For the text-containing cell, return its midpoint in [X, Y] coordinate format. 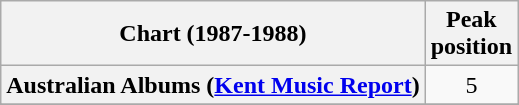
Peakposition [471, 34]
5 [471, 85]
Chart (1987-1988) [213, 34]
Australian Albums (Kent Music Report) [213, 85]
